Locate the cell with the specified text and output its [x, y] center coordinate. 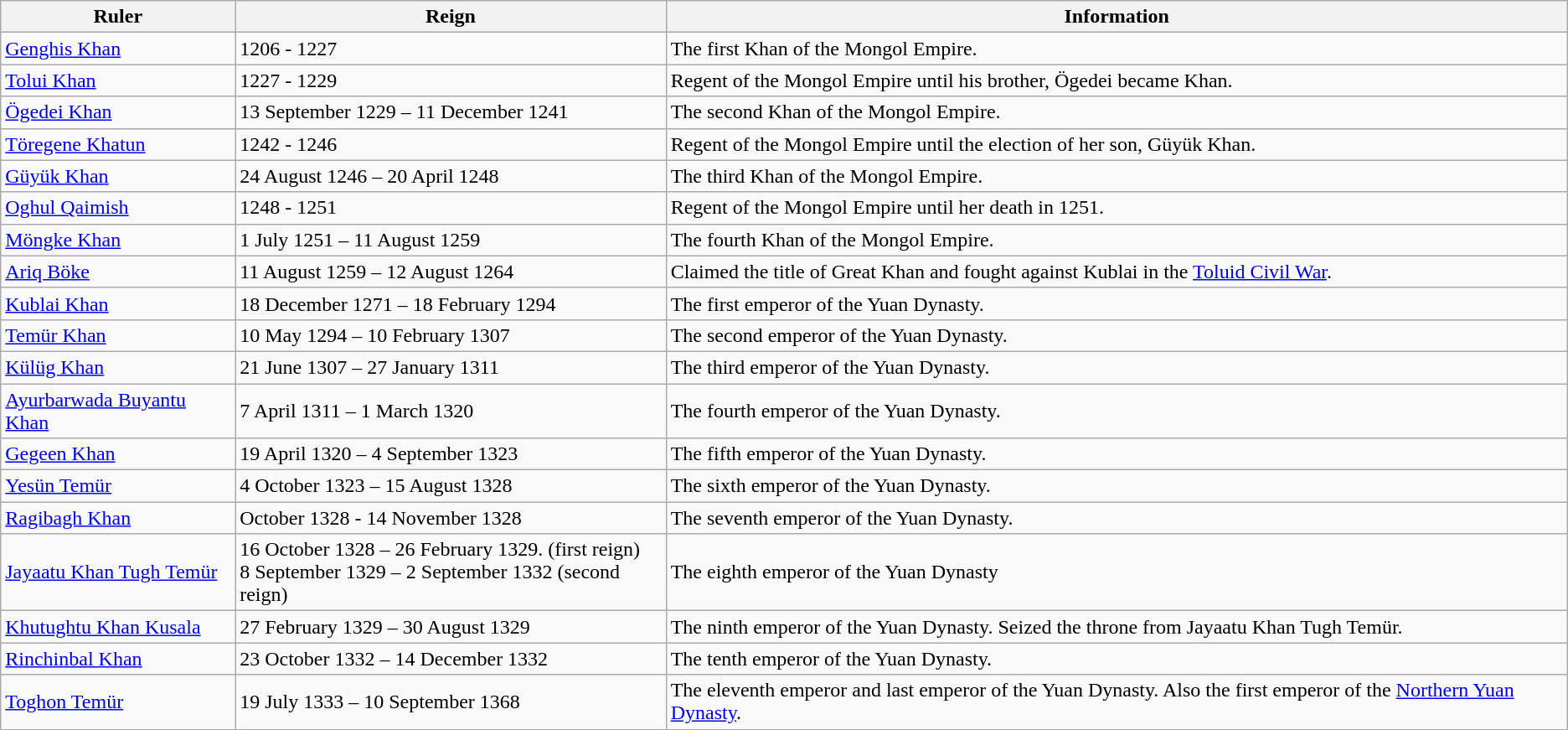
Ögedei Khan [118, 112]
The sixth emperor of the Yuan Dynasty. [1117, 486]
13 September 1229 – 11 December 1241 [451, 112]
27 February 1329 – 30 August 1329 [451, 627]
19 July 1333 – 10 September 1368 [451, 702]
Claimed the title of Great Khan and fought against Kublai in the Toluid Civil War. [1117, 272]
18 December 1271 – 18 February 1294 [451, 303]
19 April 1320 – 4 September 1323 [451, 454]
The tenth emperor of the Yuan Dynasty. [1117, 659]
The ninth emperor of the Yuan Dynasty. Seized the throne from Jayaatu Khan Tugh Temür. [1117, 627]
10 May 1294 – 10 February 1307 [451, 335]
Information [1117, 17]
11 August 1259 – 12 August 1264 [451, 272]
Jayaatu Khan Tugh Temür [118, 572]
Töregene Khatun [118, 144]
23 October 1332 – 14 December 1332 [451, 659]
16 October 1328 – 26 February 1329. (first reign)8 September 1329 – 2 September 1332 (second reign) [451, 572]
24 August 1246 – 20 April 1248 [451, 176]
Tolui Khan [118, 80]
Khutughtu Khan Kusala [118, 627]
The third emperor of the Yuan Dynasty. [1117, 367]
The first Khan of the Mongol Empire. [1117, 49]
The first emperor of the Yuan Dynasty. [1117, 303]
1248 - 1251 [451, 208]
Möngke Khan [118, 240]
The seventh emperor of the Yuan Dynasty. [1117, 518]
1242 - 1246 [451, 144]
Ruler [118, 17]
Gegeen Khan [118, 454]
Kublai Khan [118, 303]
Oghul Qaimish [118, 208]
The fourth emperor of the Yuan Dynasty. [1117, 411]
Güyük Khan [118, 176]
Genghis Khan [118, 49]
Temür Khan [118, 335]
Yesün Temür [118, 486]
The eighth emperor of the Yuan Dynasty [1117, 572]
Külüg Khan [118, 367]
Toghon Temür [118, 702]
21 June 1307 – 27 January 1311 [451, 367]
The fifth emperor of the Yuan Dynasty. [1117, 454]
The second Khan of the Mongol Empire. [1117, 112]
1227 - 1229 [451, 80]
The fourth Khan of the Mongol Empire. [1117, 240]
Rinchinbal Khan [118, 659]
Ariq Böke [118, 272]
Reign [451, 17]
Regent of the Mongol Empire until his brother, Ögedei became Khan. [1117, 80]
Ayurbarwada Buyantu Khan [118, 411]
1206 - 1227 [451, 49]
7 April 1311 – 1 March 1320 [451, 411]
The second emperor of the Yuan Dynasty. [1117, 335]
The eleventh emperor and last emperor of the Yuan Dynasty. Also the first emperor of the Northern Yuan Dynasty. [1117, 702]
October 1328 - 14 November 1328 [451, 518]
Regent of the Mongol Empire until the election of her son, Güyük Khan. [1117, 144]
The third Khan of the Mongol Empire. [1117, 176]
Ragibagh Khan [118, 518]
1 July 1251 – 11 August 1259 [451, 240]
Regent of the Mongol Empire until her death in 1251. [1117, 208]
4 October 1323 – 15 August 1328 [451, 486]
